Scan for the cell matching the given text and deliver its [x, y] coordinate at center. 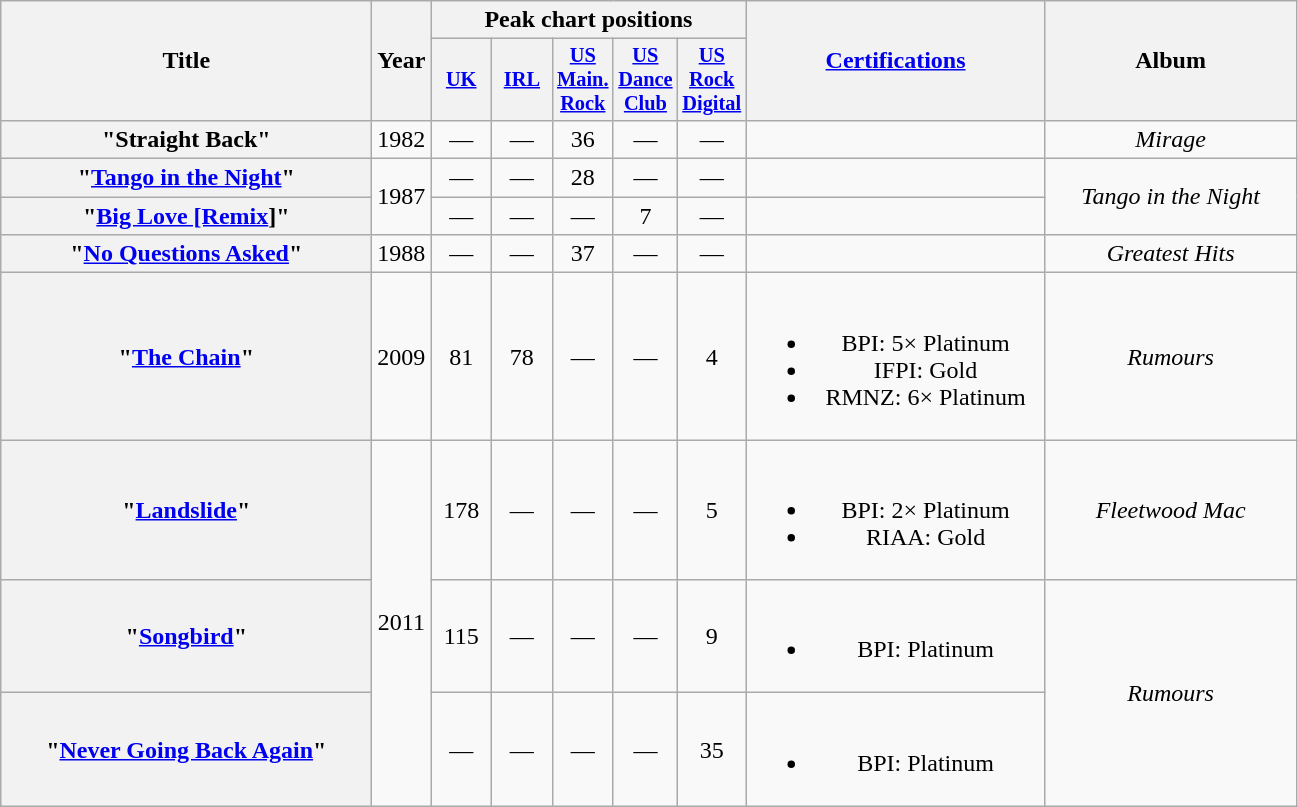
35 [712, 750]
US Dance Club [645, 80]
5 [712, 510]
7 [645, 216]
"Landslide" [186, 510]
US Main. Rock [582, 80]
"Songbird" [186, 636]
1982 [402, 139]
BPI: 5× PlatinumIFPI: GoldRMNZ: 6× Platinum [896, 356]
115 [462, 636]
1987 [402, 197]
"No Questions Asked" [186, 254]
IRL [522, 80]
Fleetwood Mac [1170, 510]
"Tango in the Night" [186, 178]
Mirage [1170, 139]
Tango in the Night [1170, 197]
"The Chain" [186, 356]
US Rock Digital [712, 80]
Album [1170, 61]
UK [462, 80]
28 [582, 178]
Certifications [896, 61]
Year [402, 61]
Title [186, 61]
81 [462, 356]
1988 [402, 254]
78 [522, 356]
178 [462, 510]
"Straight Back" [186, 139]
4 [712, 356]
9 [712, 636]
37 [582, 254]
2009 [402, 356]
Greatest Hits [1170, 254]
Peak chart positions [588, 20]
BPI: 2× PlatinumRIAA: Gold [896, 510]
36 [582, 139]
"Big Love [Remix]" [186, 216]
2011 [402, 623]
"Never Going Back Again" [186, 750]
